Output the (X, Y) coordinate of the center of the cell containing the given text.  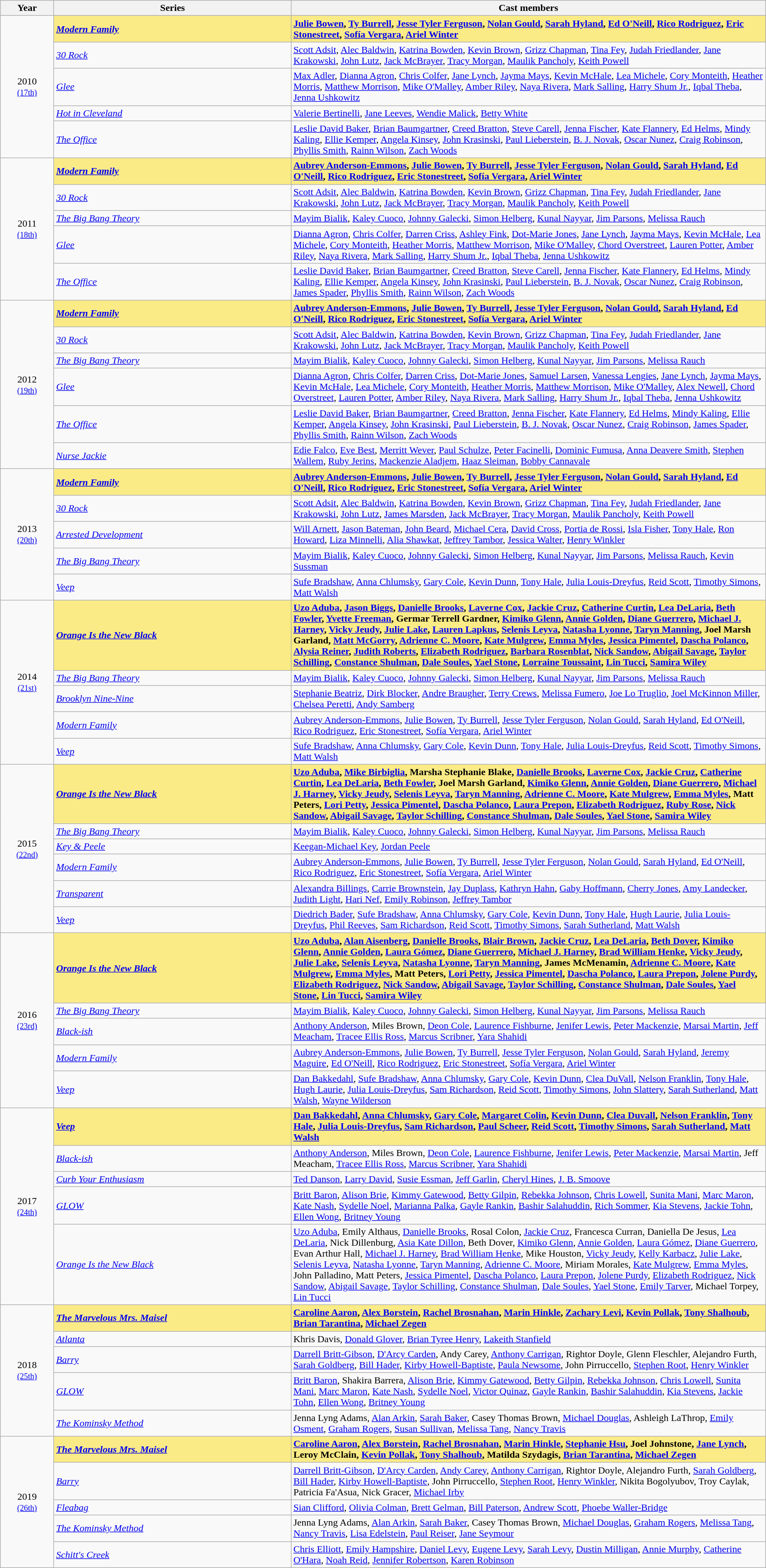
Sian Clifford, Olivia Colman, Brett Gelman, Bill Paterson, Andrew Scott, Phoebe Waller-Bridge (528, 1507)
2011(18th) (27, 229)
Keegan-Michael Key, Jordan Peele (528, 847)
Schitt's Creek (172, 1554)
2018(25th) (27, 1370)
2017(24th) (27, 1206)
2013(20th) (27, 535)
Brooklyn Nine-Nine (172, 699)
Cast members (528, 8)
Curb Your Enthusiasm (172, 1179)
2019(26th) (27, 1502)
2015(22nd) (27, 848)
Fleabag (172, 1507)
Stephanie Beatriz, Dirk Blocker, Andre Braugher, Terry Crews, Melissa Fumero, Joe Lo Truglio, Joel McKinnon Miller, Chelsea Peretti, Andy Samberg (528, 699)
Key & Peele (172, 847)
Mayim Bialik, Kaley Cuoco, Johnny Galecki, Simon Helberg, Kunal Nayyar, Jim Parsons, Melissa Rauch, Kevin Sussman (528, 561)
Arrested Development (172, 535)
Caroline Aaron, Alex Borstein, Rachel Brosnahan, Marin Hinkle, Zachary Levi, Kevin Pollak, Tony Shalhoub, Brian Tarantina, Michael Zegen (528, 1318)
Atlanta (172, 1339)
Series (172, 8)
Hot in Cleveland (172, 113)
Transparent (172, 893)
2010(17th) (27, 87)
Nurse Jackie (172, 456)
2016(23rd) (27, 1020)
2014(21st) (27, 682)
2012(19th) (27, 385)
Khris Davis, Donald Glover, Brian Tyree Henry, Lakeith Stanfield (528, 1339)
Julie Bowen, Ty Burrell, Jesse Tyler Ferguson, Nolan Gould, Sarah Hyland, Ed O'Neill, Rico Rodriguez, Eric Stonestreet, Sofía Vergara, Ariel Winter (528, 29)
Valerie Bertinelli, Jane Leeves, Wendie Malick, Betty White (528, 113)
Ted Danson, Larry David, Susie Essman, Jeff Garlin, Cheryl Hines, J. B. Smoove (528, 1179)
Year (27, 8)
